From the cell containing the given text, extract its center point as (X, Y) coordinate. 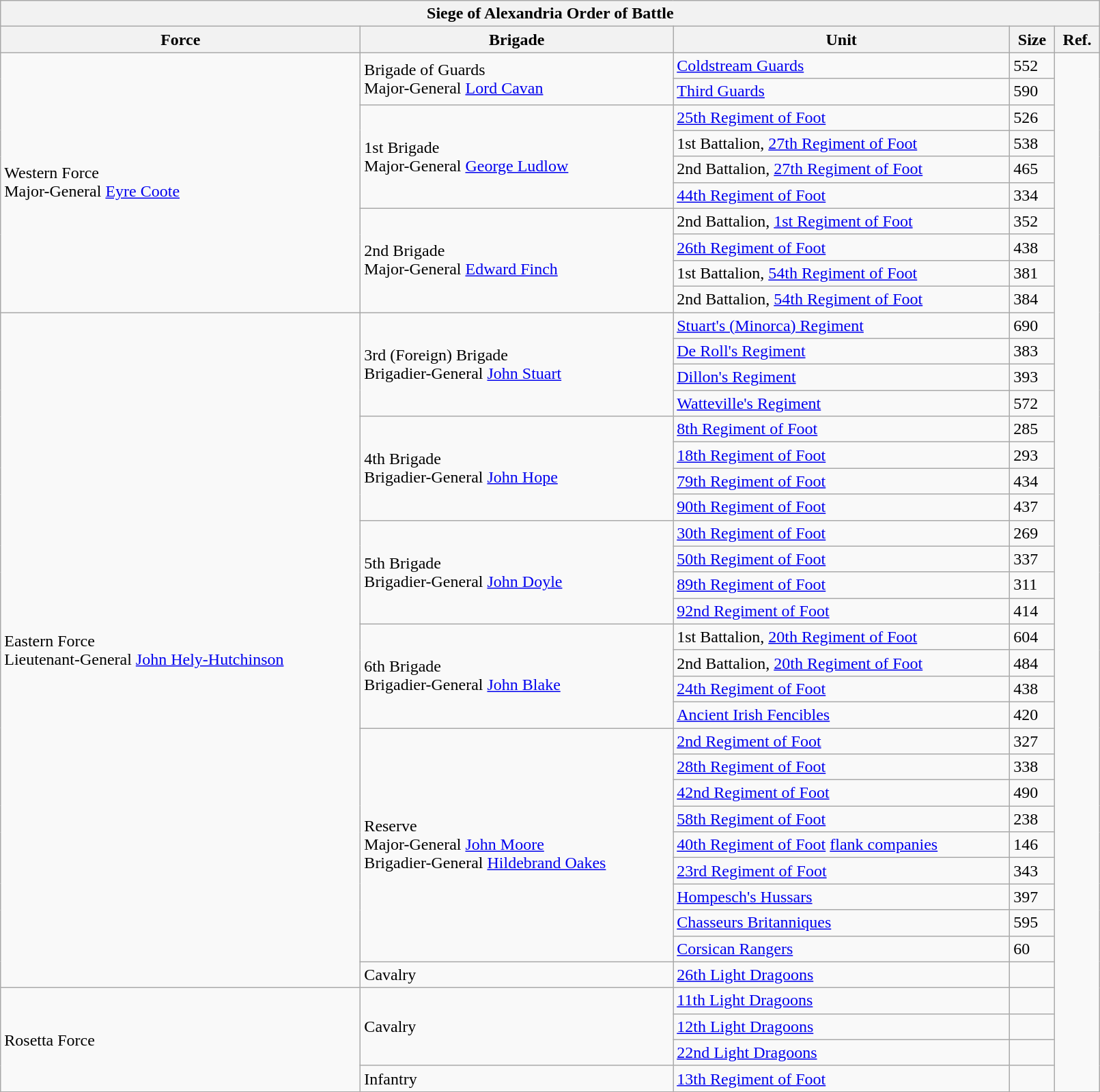
393 (1032, 377)
26th Regiment of Foot (841, 247)
Eastern ForceLieutenant-General John Hely-Hutchinson (180, 650)
434 (1032, 481)
58th Regiment of Foot (841, 819)
90th Regiment of Foot (841, 507)
Coldstream Guards (841, 66)
26th Light Dragoons (841, 975)
Corsican Rangers (841, 949)
24th Regiment of Foot (841, 689)
Chasseurs Britanniques (841, 923)
Siege of Alexandria Order of Battle (550, 14)
Rosetta Force (180, 1039)
381 (1032, 273)
25th Regiment of Foot (841, 117)
2nd Battalion, 1st Regiment of Foot (841, 221)
4th BrigadeBrigadier-General John Hope (517, 468)
293 (1032, 455)
Dillon's Regiment (841, 377)
590 (1032, 91)
484 (1032, 663)
420 (1032, 715)
12th Light Dragoons (841, 1026)
337 (1032, 559)
327 (1032, 741)
3rd (Foreign) BrigadeBrigadier-General John Stuart (517, 364)
8th Regiment of Foot (841, 429)
60 (1032, 949)
552 (1032, 66)
343 (1032, 871)
437 (1032, 507)
44th Regiment of Foot (841, 195)
1st Battalion, 54th Regiment of Foot (841, 273)
397 (1032, 897)
352 (1032, 221)
30th Regiment of Foot (841, 533)
Force (180, 40)
1st Battalion, 27th Regiment of Foot (841, 143)
2nd Battalion, 54th Regiment of Foot (841, 299)
Watteville's Regiment (841, 403)
50th Regiment of Foot (841, 559)
334 (1032, 195)
92nd Regiment of Foot (841, 611)
285 (1032, 429)
595 (1032, 923)
1st BrigadeMajor-General George Ludlow (517, 156)
Size (1032, 40)
Brigade (517, 40)
2nd BrigadeMajor-General Edward Finch (517, 260)
383 (1032, 351)
690 (1032, 326)
ReserveMajor-General John MooreBrigadier-General Hildebrand Oakes (517, 845)
79th Regiment of Foot (841, 481)
384 (1032, 299)
Ancient Irish Fencibles (841, 715)
490 (1032, 793)
Brigade of GuardsMajor-General Lord Cavan (517, 78)
Stuart's (Minorca) Regiment (841, 326)
311 (1032, 585)
42nd Regiment of Foot (841, 793)
414 (1032, 611)
De Roll's Regiment (841, 351)
604 (1032, 637)
89th Regiment of Foot (841, 585)
Ref. (1077, 40)
28th Regiment of Foot (841, 767)
146 (1032, 845)
22nd Light Dragoons (841, 1052)
526 (1032, 117)
6th BrigadeBrigadier-General John Blake (517, 676)
1st Battalion, 20th Regiment of Foot (841, 637)
Unit (841, 40)
Third Guards (841, 91)
269 (1032, 533)
13th Regiment of Foot (841, 1078)
Infantry (517, 1078)
Western ForceMajor-General Eyre Coote (180, 183)
2nd Regiment of Foot (841, 741)
2nd Battalion, 27th Regiment of Foot (841, 169)
338 (1032, 767)
5th BrigadeBrigadier-General John Doyle (517, 572)
Hompesch's Hussars (841, 897)
538 (1032, 143)
238 (1032, 819)
18th Regiment of Foot (841, 455)
2nd Battalion, 20th Regiment of Foot (841, 663)
465 (1032, 169)
11th Light Dragoons (841, 1001)
40th Regiment of Foot flank companies (841, 845)
23rd Regiment of Foot (841, 871)
572 (1032, 403)
